Output the [x, y] coordinate of the center of the cell containing the given text.  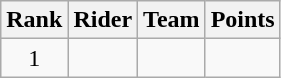
Rider [103, 20]
Rank [34, 20]
Team [172, 20]
Points [242, 20]
1 [34, 58]
